Find where the given text appears and provide that cell's center as [x, y] coordinate. 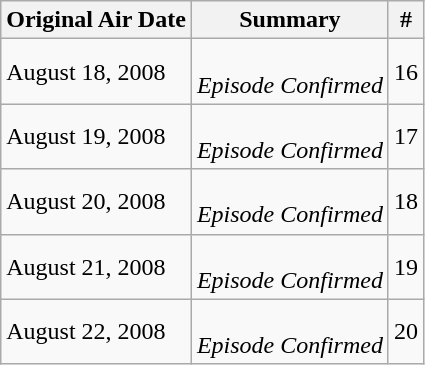
August 19, 2008 [96, 136]
20 [406, 332]
17 [406, 136]
Summary [290, 20]
Original Air Date [96, 20]
August 20, 2008 [96, 202]
18 [406, 202]
19 [406, 266]
August 21, 2008 [96, 266]
# [406, 20]
August 18, 2008 [96, 72]
16 [406, 72]
August 22, 2008 [96, 332]
